Extract the (x, y) coordinate from the center of the cell holding the provided text.  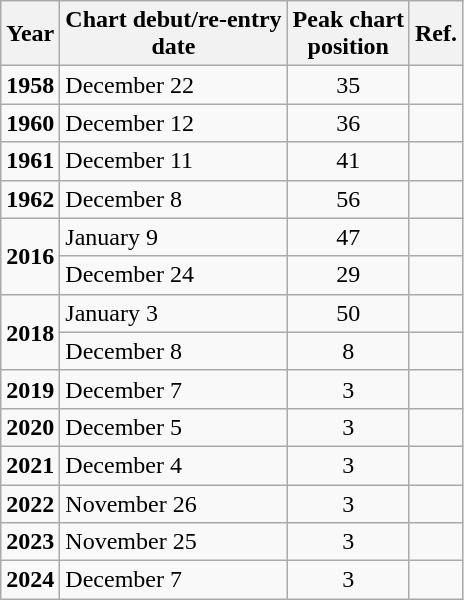
2021 (30, 465)
November 25 (174, 542)
December 11 (174, 161)
8 (348, 351)
January 9 (174, 237)
December 24 (174, 275)
35 (348, 85)
2022 (30, 503)
December 4 (174, 465)
1961 (30, 161)
47 (348, 237)
1960 (30, 123)
December 5 (174, 427)
2016 (30, 256)
1958 (30, 85)
Year (30, 34)
2024 (30, 580)
36 (348, 123)
December 22 (174, 85)
56 (348, 199)
November 26 (174, 503)
2018 (30, 332)
1962 (30, 199)
Ref. (436, 34)
Chart debut/re-entrydate (174, 34)
41 (348, 161)
50 (348, 313)
Peak chartposition (348, 34)
2019 (30, 389)
29 (348, 275)
January 3 (174, 313)
2023 (30, 542)
2020 (30, 427)
December 12 (174, 123)
